Search for the cell housing the specified text and yield its [x, y] center coordinate. 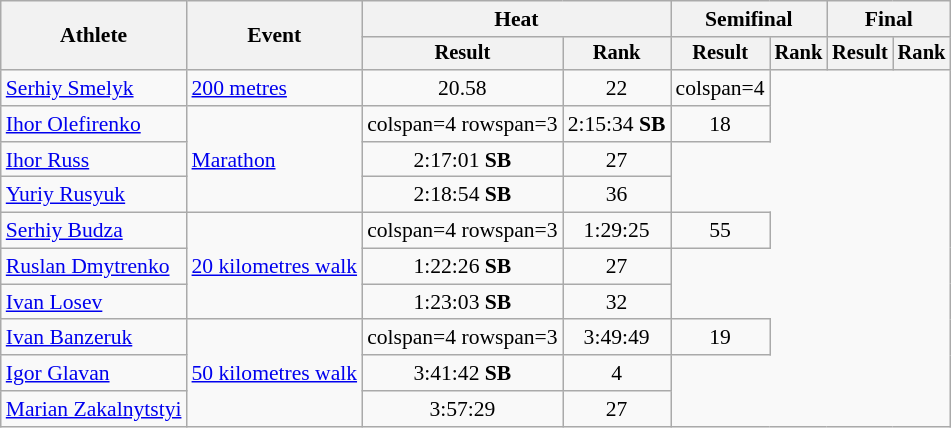
Athlete [94, 36]
Heat [516, 19]
Ruslan Dmytrenko [94, 267]
Serhiy Budza [94, 231]
Igor Glavan [94, 373]
1:29:25 [617, 231]
Yuriy Rusyuk [94, 195]
colspan=4 [720, 88]
1:22:26 SB [462, 267]
Event [275, 36]
Ihor Olefirenko [94, 124]
20.58 [462, 88]
Ihor Russ [94, 160]
2:15:34 SB [617, 124]
2:17:01 SB [462, 160]
20 kilometres walk [275, 266]
2:18:54 SB [462, 195]
Ivan Banzeruk [94, 338]
Marian Zakalnytstyi [94, 409]
3:41:42 SB [462, 373]
200 metres [275, 88]
55 [720, 231]
Semifinal [750, 19]
3:49:49 [617, 338]
Marathon [275, 160]
36 [617, 195]
19 [720, 338]
Serhiy Smelyk [94, 88]
3:57:29 [462, 409]
Final [888, 19]
4 [617, 373]
1:23:03 SB [462, 302]
Ivan Losev [94, 302]
50 kilometres walk [275, 374]
22 [617, 88]
18 [720, 124]
32 [617, 302]
